For the text-containing cell, return its midpoint in (X, Y) coordinate format. 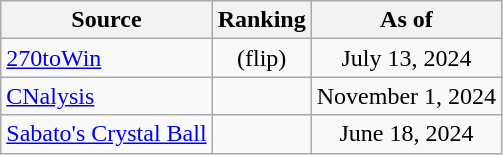
As of (406, 20)
June 18, 2024 (406, 134)
Ranking (262, 20)
November 1, 2024 (406, 96)
Source (106, 20)
(flip) (262, 58)
Sabato's Crystal Ball (106, 134)
270toWin (106, 58)
July 13, 2024 (406, 58)
CNalysis (106, 96)
